Pinpoint the cell where the given text exists, returning its (x, y) midpoint coordinate. 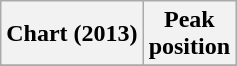
Chart (2013) (72, 34)
Peakposition (189, 34)
